Output the [X, Y] coordinate of the center of the cell containing the given text.  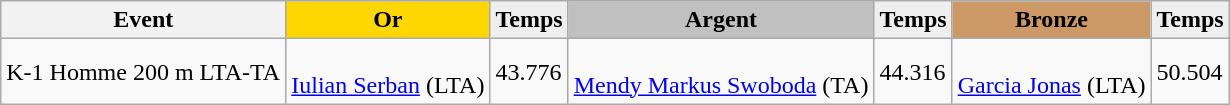
50.504 [1190, 72]
43.776 [529, 72]
K-1 Homme 200 m LTA-TA [144, 72]
Argent [721, 20]
Garcia Jonas (LTA) [1052, 72]
Bronze [1052, 20]
Event [144, 20]
Iulian Serban (LTA) [388, 72]
Mendy Markus Swoboda (TA) [721, 72]
Or [388, 20]
44.316 [913, 72]
